Scan for the cell matching the given text and deliver its (x, y) coordinate at center. 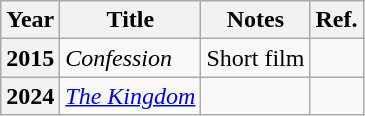
The Kingdom (130, 96)
Year (30, 20)
Confession (130, 58)
Title (130, 20)
2015 (30, 58)
Short film (256, 58)
Ref. (336, 20)
Notes (256, 20)
2024 (30, 96)
